For the text-containing cell, return its midpoint in (x, y) coordinate format. 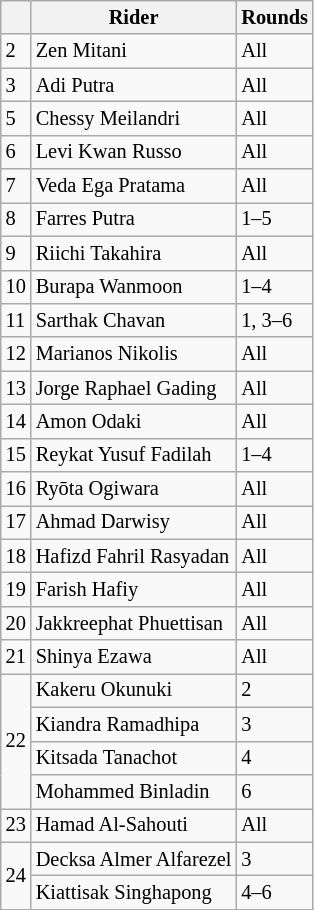
7 (16, 186)
17 (16, 522)
Marianos Nikolis (134, 354)
13 (16, 388)
Farish Hafiy (134, 589)
12 (16, 354)
Ahmad Darwisy (134, 522)
4 (274, 758)
9 (16, 253)
24 (16, 876)
Shinya Ezawa (134, 657)
Rider (134, 17)
Hafizd Fahril Rasyadan (134, 556)
Levi Kwan Russo (134, 152)
1, 3–6 (274, 320)
Jorge Raphael Gading (134, 388)
Hamad Al-Sahouti (134, 825)
11 (16, 320)
Ryōta Ogiwara (134, 489)
20 (16, 623)
16 (16, 489)
Mohammed Binladin (134, 791)
Rounds (274, 17)
Reykat Yusuf Fadilah (134, 455)
Farres Putra (134, 219)
Decksa Almer Alfarezel (134, 859)
10 (16, 287)
Kiandra Ramadhipa (134, 724)
5 (16, 118)
Jakkreephat Phuettisan (134, 623)
Kakeru Okunuki (134, 690)
14 (16, 421)
Veda Ega Pratama (134, 186)
21 (16, 657)
1–5 (274, 219)
Kiattisak Singhapong (134, 892)
Sarthak Chavan (134, 320)
18 (16, 556)
Kitsada Tanachot (134, 758)
Burapa Wanmoon (134, 287)
23 (16, 825)
4–6 (274, 892)
8 (16, 219)
Zen Mitani (134, 51)
Chessy Meilandri (134, 118)
Amon Odaki (134, 421)
19 (16, 589)
15 (16, 455)
22 (16, 740)
Riichi Takahira (134, 253)
Adi Putra (134, 85)
